Scan for the cell matching the given text and deliver its [x, y] coordinate at center. 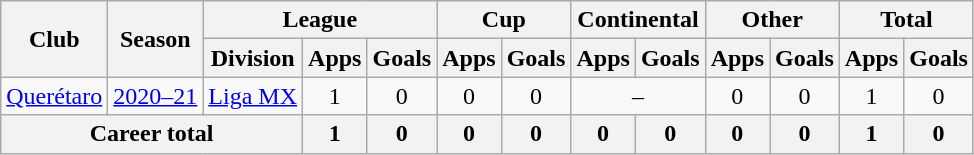
Querétaro [54, 96]
Cup [504, 20]
Total [906, 20]
Career total [152, 134]
Other [772, 20]
Division [253, 58]
– [638, 96]
Club [54, 39]
2020–21 [156, 96]
Season [156, 39]
Continental [638, 20]
Liga MX [253, 96]
League [320, 20]
